Extract the [X, Y] coordinate from the center of the cell holding the provided text.  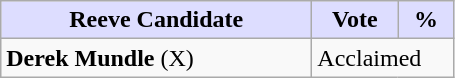
Derek Mundle (X) [156, 58]
Reeve Candidate [156, 20]
Vote [355, 20]
Acclaimed [383, 58]
% [426, 20]
